Provide the (X, Y) coordinate of the cell's center where the given text is located.  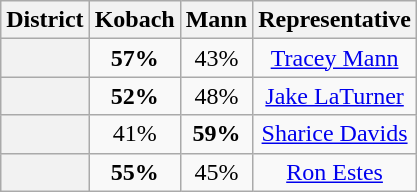
Tracey Mann (335, 58)
55% (134, 172)
Sharice Davids (335, 134)
59% (216, 134)
Ron Estes (335, 172)
41% (134, 134)
57% (134, 58)
Jake LaTurner (335, 96)
52% (134, 96)
45% (216, 172)
Kobach (134, 20)
48% (216, 96)
District (45, 20)
43% (216, 58)
Mann (216, 20)
Representative (335, 20)
